Search for the cell housing the specified text and yield its [x, y] center coordinate. 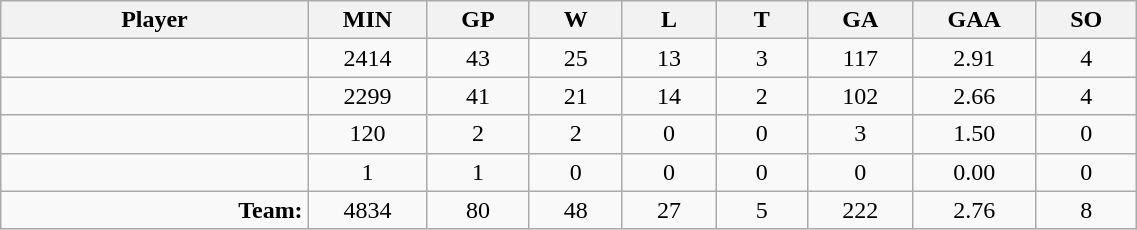
13 [668, 58]
4834 [368, 210]
80 [478, 210]
1.50 [974, 134]
48 [576, 210]
L [668, 20]
0.00 [974, 172]
2.66 [974, 96]
2.76 [974, 210]
2299 [368, 96]
25 [576, 58]
MIN [368, 20]
GAA [974, 20]
102 [860, 96]
8 [1086, 210]
2414 [368, 58]
27 [668, 210]
43 [478, 58]
14 [668, 96]
Player [154, 20]
GA [860, 20]
W [576, 20]
222 [860, 210]
5 [762, 210]
21 [576, 96]
41 [478, 96]
Team: [154, 210]
SO [1086, 20]
T [762, 20]
120 [368, 134]
117 [860, 58]
2.91 [974, 58]
GP [478, 20]
